Scan for the cell matching the given text and deliver its [x, y] coordinate at center. 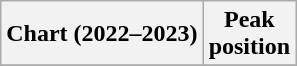
Chart (2022–2023) [102, 34]
Peakposition [249, 34]
